Capture the cell that displays the provided text and extract its [x, y] central coordinate. 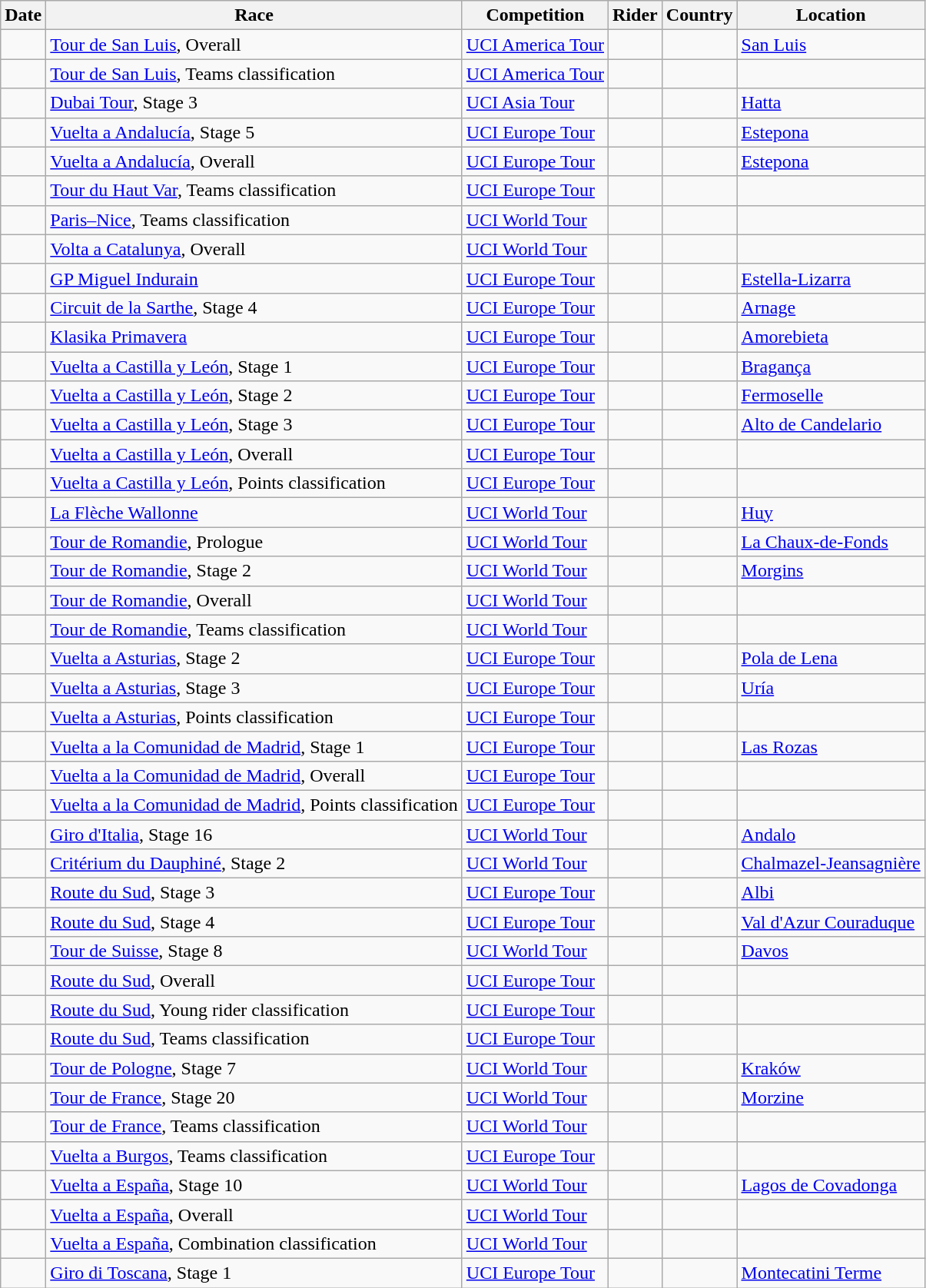
Route du Sud, Young rider classification [254, 1010]
Rider [636, 15]
Giro d'Italia, Stage 16 [254, 834]
San Luis [831, 45]
Race [254, 15]
Pola de Lena [831, 659]
Vuelta a España, Stage 10 [254, 1185]
Vuelta a Andalucía, Stage 5 [254, 132]
Tour de Romandie, Teams classification [254, 629]
Critérium du Dauphiné, Stage 2 [254, 864]
Tour de San Luis, Overall [254, 45]
Arnage [831, 307]
Vuelta a España, Combination classification [254, 1243]
Route du Sud, Stage 3 [254, 893]
Tour de Romandie, Stage 2 [254, 571]
Tour de France, Stage 20 [254, 1097]
Vuelta a Asturias, Points classification [254, 717]
Vuelta a la Comunidad de Madrid, Stage 1 [254, 746]
Montecatini Terme [831, 1273]
Hatta [831, 103]
Country [699, 15]
Uría [831, 688]
Huy [831, 513]
Vuelta a Castilla y León, Stage 3 [254, 425]
Circuit de la Sarthe, Stage 4 [254, 307]
Vuelta a la Comunidad de Madrid, Points classification [254, 805]
Tour de Romandie, Prologue [254, 542]
Tour du Haut Var, Teams classification [254, 191]
Amorebieta [831, 337]
Tour de Romandie, Overall [254, 600]
Vuelta a Castilla y León, Overall [254, 454]
Competition [535, 15]
Morzine [831, 1097]
La Flèche Wallonne [254, 513]
Bragança [831, 367]
Andalo [831, 834]
Klasika Primavera [254, 337]
Route du Sud, Teams classification [254, 1039]
Giro di Toscana, Stage 1 [254, 1273]
Tour de Pologne, Stage 7 [254, 1068]
Kraków [831, 1068]
Vuelta a Castilla y León, Points classification [254, 483]
Morgins [831, 571]
Volta a Catalunya, Overall [254, 249]
Route du Sud, Stage 4 [254, 922]
Vuelta a España, Overall [254, 1214]
Val d'Azur Couraduque [831, 922]
Albi [831, 893]
La Chaux-de-Fonds [831, 542]
Alto de Candelario [831, 425]
Route du Sud, Overall [254, 981]
Davos [831, 951]
Vuelta a Asturias, Stage 2 [254, 659]
Date [23, 15]
GP Miguel Indurain [254, 278]
Vuelta a la Comunidad de Madrid, Overall [254, 775]
Vuelta a Burgos, Teams classification [254, 1156]
Vuelta a Castilla y León, Stage 2 [254, 396]
Fermoselle [831, 396]
Vuelta a Andalucía, Overall [254, 161]
Tour de Suisse, Stage 8 [254, 951]
Vuelta a Asturias, Stage 3 [254, 688]
Paris–Nice, Teams classification [254, 220]
Dubai Tour, Stage 3 [254, 103]
Vuelta a Castilla y León, Stage 1 [254, 367]
Location [831, 15]
Estella-Lizarra [831, 278]
Chalmazel-Jeansagnière [831, 864]
Tour de San Luis, Teams classification [254, 74]
Lagos de Covadonga [831, 1185]
UCI Asia Tour [535, 103]
Las Rozas [831, 746]
Tour de France, Teams classification [254, 1127]
